Provide the [x, y] coordinate of the cell's center where the given text is located.  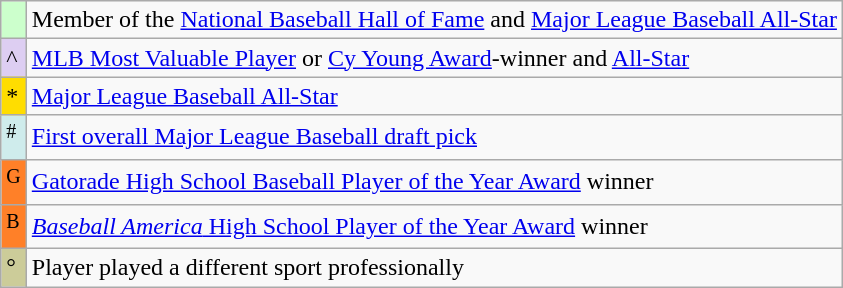
Major League Baseball All-Star [434, 96]
^ [14, 58]
Baseball America High School Player of the Year Award winner [434, 226]
First overall Major League Baseball draft pick [434, 138]
B [14, 226]
Player played a different sport professionally [434, 268]
MLB Most Valuable Player or Cy Young Award-winner and All-Star [434, 58]
Gatorade High School Baseball Player of the Year Award winner [434, 182]
° [14, 268]
# [14, 138]
Member of the National Baseball Hall of Fame and Major League Baseball All-Star [434, 20]
* [14, 96]
G [14, 182]
